Pinpoint the cell where the given text exists, returning its (x, y) midpoint coordinate. 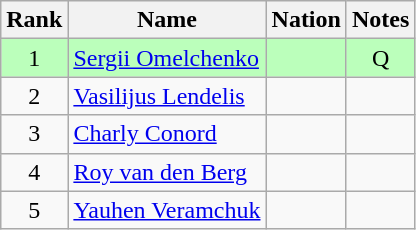
Charly Conord (167, 134)
Nation (306, 20)
Name (167, 20)
Roy van den Berg (167, 172)
4 (34, 172)
Vasilijus Lendelis (167, 96)
3 (34, 134)
2 (34, 96)
Q (380, 58)
Rank (34, 20)
5 (34, 210)
1 (34, 58)
Notes (380, 20)
Sergii Omelchenko (167, 58)
Yauhen Veramchuk (167, 210)
